Provide the [X, Y] coordinate of the cell's center where the given text is located.  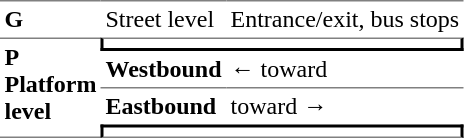
← toward [345, 70]
Westbound [164, 70]
toward → [345, 106]
G [50, 19]
Entrance/exit, bus stops [345, 19]
Eastbound [164, 106]
P Platform level [50, 88]
Street level [164, 19]
